Return the [X, Y] coordinate for the center point of the cell that contains the specified text.  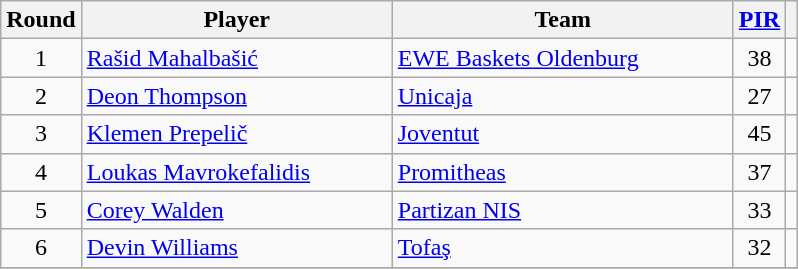
Player [236, 20]
Rašid Mahalbašić [236, 58]
27 [759, 96]
38 [759, 58]
1 [41, 58]
6 [41, 248]
Partizan NIS [562, 210]
Unicaja [562, 96]
PIR [759, 20]
32 [759, 248]
45 [759, 134]
Team [562, 20]
Deon Thompson [236, 96]
Klemen Prepelič [236, 134]
Devin Williams [236, 248]
Round [41, 20]
37 [759, 172]
4 [41, 172]
33 [759, 210]
5 [41, 210]
3 [41, 134]
Loukas Mavrokefalidis [236, 172]
Joventut [562, 134]
Promitheas [562, 172]
Corey Walden [236, 210]
Tofaş [562, 248]
EWE Baskets Oldenburg [562, 58]
2 [41, 96]
